Return the (X, Y) coordinate for the center point of the cell that contains the specified text.  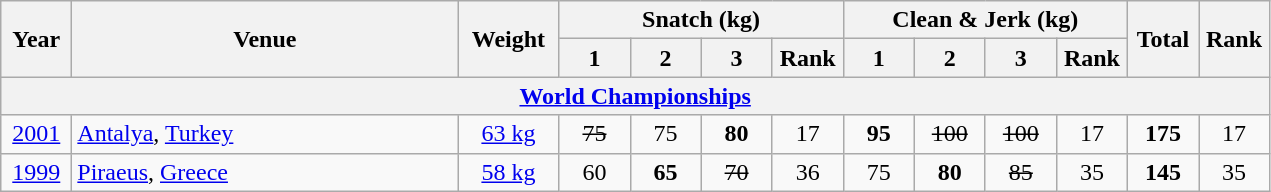
70 (736, 172)
58 kg (508, 172)
Weight (508, 39)
175 (1162, 134)
Venue (265, 39)
Piraeus, Greece (265, 172)
63 kg (508, 134)
Total (1162, 39)
Clean & Jerk (kg) (985, 20)
145 (1162, 172)
85 (1020, 172)
60 (594, 172)
Year (36, 39)
36 (808, 172)
World Championships (636, 96)
95 (878, 134)
1999 (36, 172)
Snatch (kg) (701, 20)
Antalya, Turkey (265, 134)
65 (666, 172)
2001 (36, 134)
